For the text-containing cell, return its midpoint in (x, y) coordinate format. 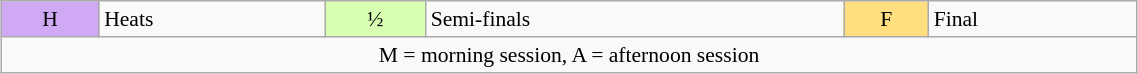
H (50, 19)
Final (1033, 19)
Semi-finals (636, 19)
½ (375, 19)
M = morning session, A = afternoon session (569, 54)
Heats (212, 19)
F (886, 19)
